Locate the cell with the specified text and output its (X, Y) center coordinate. 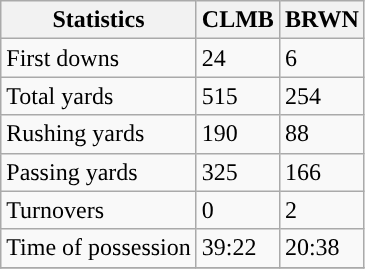
Time of possession (99, 248)
Passing yards (99, 172)
BRWN (322, 20)
325 (238, 172)
Total yards (99, 96)
Turnovers (99, 210)
39:22 (238, 248)
190 (238, 134)
515 (238, 96)
0 (238, 210)
254 (322, 96)
CLMB (238, 20)
166 (322, 172)
Statistics (99, 20)
First downs (99, 58)
20:38 (322, 248)
88 (322, 134)
6 (322, 58)
Rushing yards (99, 134)
24 (238, 58)
2 (322, 210)
